Determine the [x, y] coordinate at the center of the cell enclosing the given text.  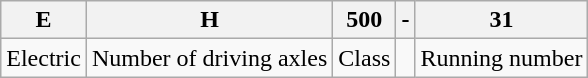
H [209, 20]
Number of driving axles [209, 58]
Electric [44, 58]
- [406, 20]
E [44, 20]
Class [364, 58]
500 [364, 20]
31 [502, 20]
Running number [502, 58]
